Return (x, y) of the center of cell containing provided text 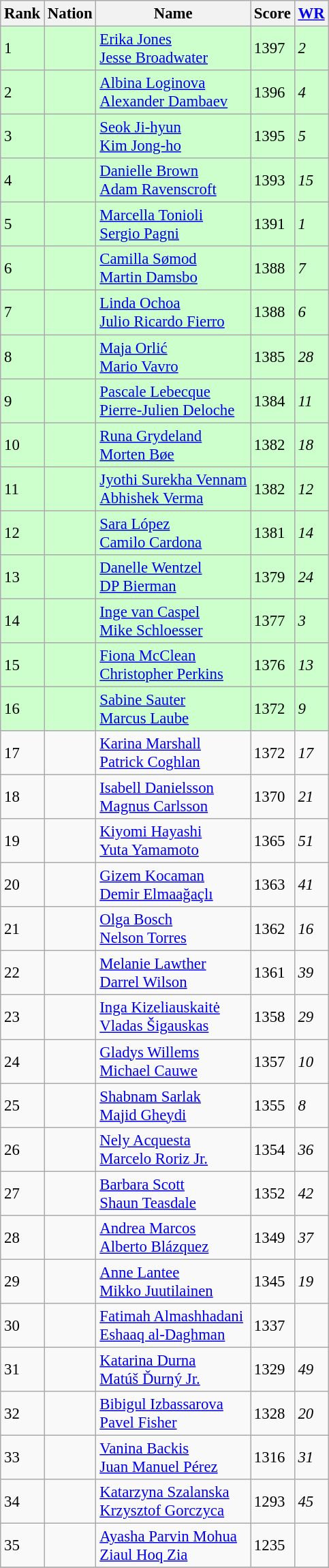
1345 (272, 1282)
1376 (272, 665)
Fiona McClean Christopher Perkins (173, 665)
1235 (272, 1546)
1362 (272, 929)
Maja Orlić Mario Vavro (173, 357)
Erika Jones Jesse Broadwater (173, 49)
1379 (272, 577)
1329 (272, 1369)
Name (173, 14)
Karina Marshall Patrick Coghlan (173, 753)
1396 (272, 93)
1357 (272, 1061)
33 (22, 1458)
34 (22, 1501)
Bibigul Izbassarova Pavel Fisher (173, 1414)
32 (22, 1414)
Inge van Caspel Mike Schloesser (173, 620)
39 (311, 974)
Vanina Backis Juan Manuel Pérez (173, 1458)
1328 (272, 1414)
42 (311, 1193)
1363 (272, 885)
Danelle Wentzel DP Bierman (173, 577)
1358 (272, 1017)
22 (22, 974)
1395 (272, 136)
Fatimah Almashhadani Eshaaq al-Daghman (173, 1325)
Gizem Kocaman Demir Elmaağaçlı (173, 885)
Pascale Lebecque Pierre-Julien Deloche (173, 401)
1377 (272, 620)
1385 (272, 357)
Olga Bosch Nelson Torres (173, 929)
Barbara Scott Shaun Teasdale (173, 1193)
1316 (272, 1458)
27 (22, 1193)
51 (311, 841)
1393 (272, 180)
Isabell Danielsson Magnus Carlsson (173, 798)
Gladys Willems Michael Cauwe (173, 1061)
1384 (272, 401)
30 (22, 1325)
36 (311, 1149)
1349 (272, 1238)
45 (311, 1501)
WR (311, 14)
Seok Ji-hyun Kim Jong-ho (173, 136)
Sara López Camilo Cardona (173, 533)
26 (22, 1149)
Nation (70, 14)
Katarzyna Szalanska Krzysztof Gorczyca (173, 1501)
Linda Ochoa Julio Ricardo Fierro (173, 312)
1370 (272, 798)
Albina Loginova Alexander Dambaev (173, 93)
35 (22, 1546)
1337 (272, 1325)
Katarina Durna Matúš Ďurný Jr. (173, 1369)
Marcella Tonioli Sergio Pagni (173, 225)
49 (311, 1369)
Melanie Lawther Darrel Wilson (173, 974)
Sabine Sauter Marcus Laube (173, 709)
Anne Lantee Mikko Juutilainen (173, 1282)
37 (311, 1238)
Ayasha Parvin Mohua Ziaul Hoq Zia (173, 1546)
41 (311, 885)
1365 (272, 841)
Camilla Sømod Martin Damsbo (173, 269)
25 (22, 1106)
1361 (272, 974)
Danielle Brown Adam Ravenscroft (173, 180)
1355 (272, 1106)
Jyothi Surekha Vennam Abhishek Verma (173, 488)
Andrea Marcos Alberto Blázquez (173, 1238)
Score (272, 14)
Rank (22, 14)
1293 (272, 1501)
1381 (272, 533)
1354 (272, 1149)
1352 (272, 1193)
1397 (272, 49)
Runa Grydeland Morten Bøe (173, 444)
Inga Kizeliauskaitė Vladas Šigauskas (173, 1017)
Kiyomi Hayashi Yuta Yamamoto (173, 841)
23 (22, 1017)
Shabnam Sarlak Majid Gheydi (173, 1106)
1391 (272, 225)
Nely Acquesta Marcelo Roriz Jr. (173, 1149)
